From the cell containing the given text, extract its center point as (X, Y) coordinate. 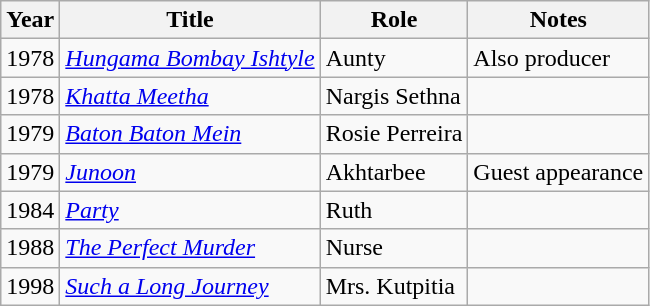
Nargis Sethna (394, 96)
The Perfect Murder (190, 248)
Also producer (558, 58)
1988 (30, 248)
1984 (30, 210)
Rosie Perreira (394, 134)
Mrs. Kutpitia (394, 286)
Notes (558, 20)
Year (30, 20)
1998 (30, 286)
Party (190, 210)
Baton Baton Mein (190, 134)
Guest appearance (558, 172)
Ruth (394, 210)
Hungama Bombay Ishtyle (190, 58)
Such a Long Journey (190, 286)
Title (190, 20)
Junoon (190, 172)
Khatta Meetha (190, 96)
Nurse (394, 248)
Role (394, 20)
Aunty (394, 58)
Akhtarbee (394, 172)
